Extract the (X, Y) coordinate from the center of the cell holding the provided text.  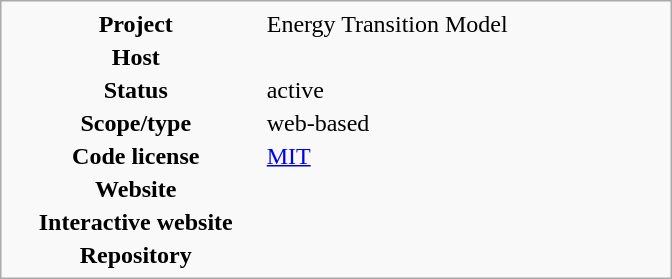
Interactive website (136, 222)
Host (136, 57)
Code license (136, 156)
Website (136, 189)
Project (136, 24)
Energy Transition Model (464, 24)
web-based (464, 123)
Scope/type (136, 123)
Repository (136, 255)
Status (136, 90)
MIT (464, 156)
active (464, 90)
